Scan for the cell matching the given text and deliver its [X, Y] coordinate at center. 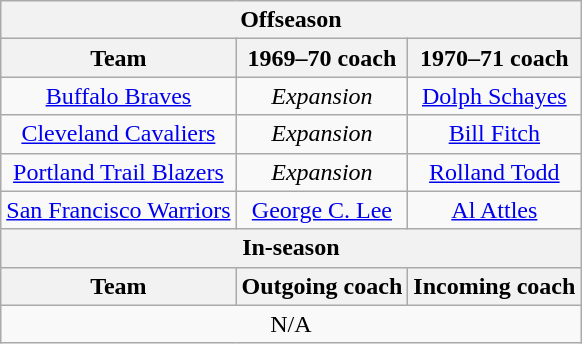
1969–70 coach [322, 58]
Bill Fitch [494, 134]
1970–71 coach [494, 58]
Offseason [291, 20]
Buffalo Braves [118, 96]
Incoming coach [494, 286]
Cleveland Cavaliers [118, 134]
Al Attles [494, 210]
N/A [291, 324]
Outgoing coach [322, 286]
In-season [291, 248]
San Francisco Warriors [118, 210]
Dolph Schayes [494, 96]
George C. Lee [322, 210]
Rolland Todd [494, 172]
Portland Trail Blazers [118, 172]
